From the cell containing the given text, extract its center point as (x, y) coordinate. 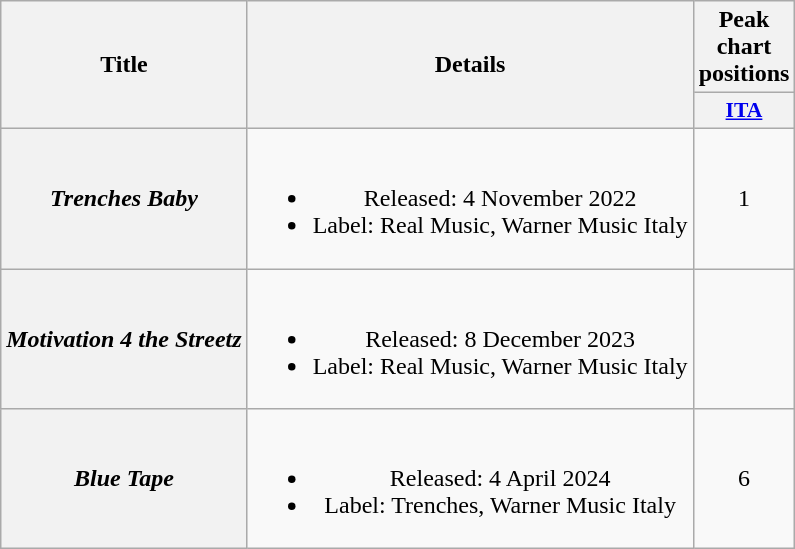
1 (744, 198)
Motivation 4 the Streetz (124, 338)
Blue Tape (124, 479)
Title (124, 65)
Released: 4 November 2022Label: Real Music, Warner Music Italy (470, 198)
Trenches Baby (124, 198)
6 (744, 479)
Released: 4 April 2024Label: Trenches, Warner Music Italy (470, 479)
ITA (744, 111)
Details (470, 65)
Released: 8 December 2023Label: Real Music, Warner Music Italy (470, 338)
Peak chart positions (744, 47)
